Pinpoint the cell where the given text exists, returning its (x, y) midpoint coordinate. 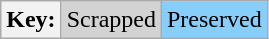
Key: (31, 20)
Scrapped (111, 20)
Preserved (214, 20)
